Detect which cell encompasses the target text, then output its [x, y] center coordinate. 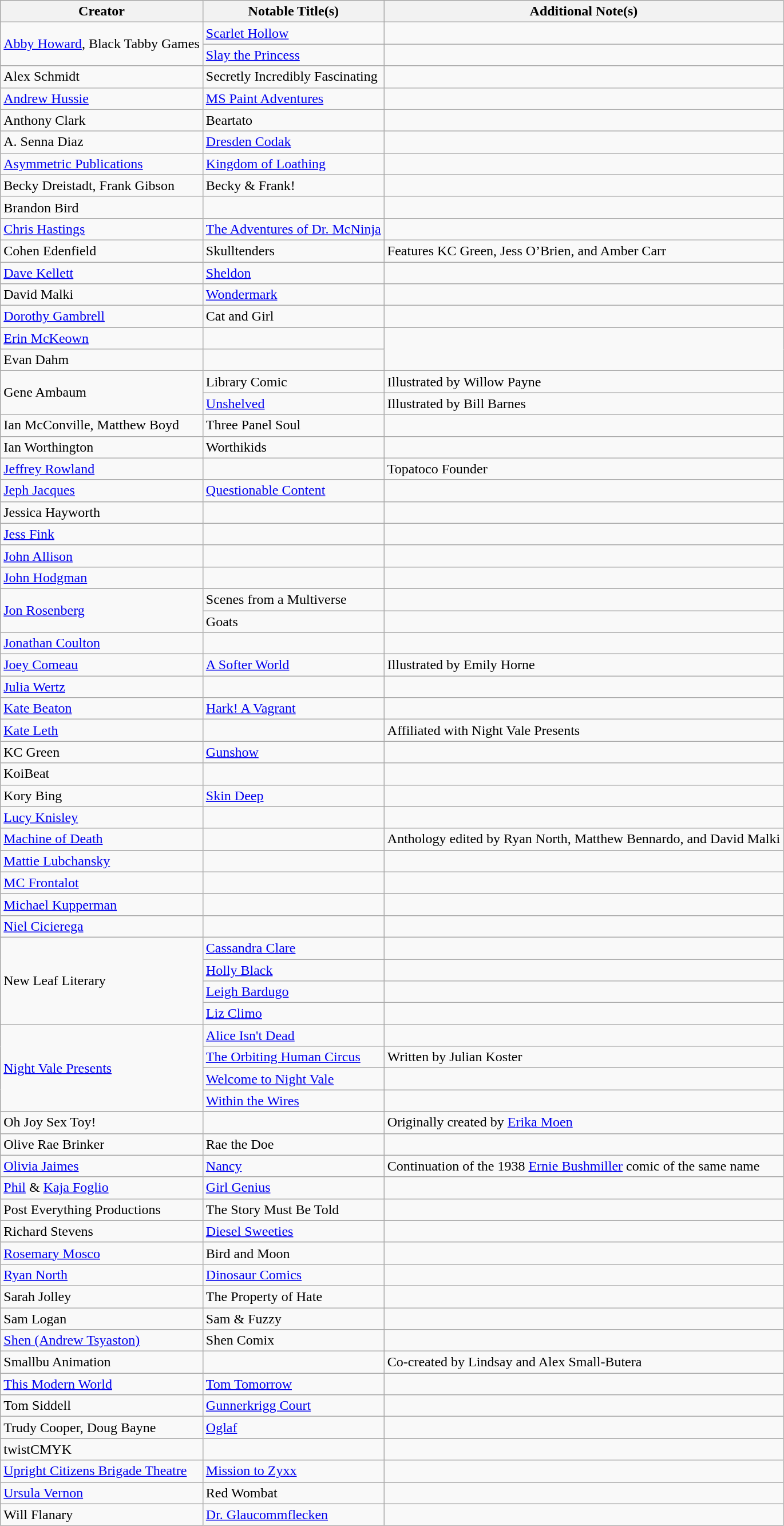
twistCMYK [102, 1449]
Upright Citizens Brigade Theatre [102, 1471]
Trudy Cooper, Doug Bayne [102, 1428]
Will Flanary [102, 1515]
Dr. Glaucommflecken [293, 1515]
Olive Rae Brinker [102, 1144]
Dorothy Gambrell [102, 317]
Shen (Andrew Tsyaston) [102, 1341]
Niel Cicierega [102, 926]
Notable Title(s) [293, 11]
Rosemary Mosco [102, 1253]
Diesel Sweeties [293, 1231]
Leigh Bardugo [293, 992]
Dresden Codak [293, 142]
Dinosaur Comics [293, 1275]
Within the Wires [293, 1101]
Additional Note(s) [584, 11]
Jon Rosenberg [102, 610]
Cohen Edenfield [102, 251]
Jess Fink [102, 534]
Smallbu Animation [102, 1362]
Dave Kellett [102, 273]
New Leaf Literary [102, 981]
Affiliated with Night Vale Presents [584, 730]
Alice Isn't Dead [293, 1035]
Scenes from a Multiverse [293, 599]
Worthikids [293, 447]
The Orbiting Human Circus [293, 1057]
Abby Howard, Black Tabby Games [102, 44]
Illustrated by Emily Horne [584, 665]
Jessica Hayworth [102, 512]
Co-created by Lindsay and Alex Small-Butera [584, 1362]
KC Green [102, 752]
Sam & Fuzzy [293, 1318]
Girl Genius [293, 1188]
Bird and Moon [293, 1253]
Rae the Doe [293, 1144]
Gene Ambaum [102, 393]
Shen Comix [293, 1341]
Ian Worthington [102, 447]
Gunnerkrigg Court [293, 1406]
Features KC Green, Jess O’Brien, and Amber Carr [584, 251]
Questionable Content [293, 491]
Tom Tomorrow [293, 1384]
Joey Comeau [102, 665]
MS Paint Adventures [293, 98]
A Softer World [293, 665]
Brandon Bird [102, 207]
A. Senna Diaz [102, 142]
Library Comic [293, 382]
Chris Hastings [102, 229]
Secretly Incredibly Fascinating [293, 77]
Alex Schmidt [102, 77]
Red Wombat [293, 1493]
Anthology edited by Ryan North, Matthew Bennardo, and David Malki [584, 839]
John Hodgman [102, 578]
Beartato [293, 120]
Ian McConville, Matthew Boyd [102, 425]
The Adventures of Dr. McNinja [293, 229]
Unshelved [293, 404]
Scarlet Hollow [293, 33]
Jonathan Coulton [102, 643]
Richard Stevens [102, 1231]
The Story Must Be Told [293, 1209]
Welcome to Night Vale [293, 1079]
Topatoco Founder [584, 469]
Illustrated by Bill Barnes [584, 404]
Erin McKeown [102, 338]
Ryan North [102, 1275]
Mission to Zyxx [293, 1471]
Illustrated by Willow Payne [584, 382]
Nancy [293, 1166]
This Modern World [102, 1384]
Michael Kupperman [102, 904]
Jeph Jacques [102, 491]
Wondermark [293, 295]
Night Vale Presents [102, 1068]
Ursula Vernon [102, 1493]
Sheldon [293, 273]
Holly Black [293, 970]
The Property of Hate [293, 1296]
Tom Siddell [102, 1406]
Anthony Clark [102, 120]
Lucy Knisley [102, 817]
Liz Climo [293, 1014]
Evan Dahm [102, 360]
Written by Julian Koster [584, 1057]
Originally created by Erika Moen [584, 1122]
Mattie Lubchansky [102, 861]
Jeffrey Rowland [102, 469]
Post Everything Productions [102, 1209]
Oglaf [293, 1428]
Olivia Jaimes [102, 1166]
Becky Dreistadt, Frank Gibson [102, 185]
Creator [102, 11]
Cassandra Clare [293, 948]
Becky & Frank! [293, 185]
Skin Deep [293, 796]
David Malki [102, 295]
Hark! A Vagrant [293, 709]
Machine of Death [102, 839]
Andrew Hussie [102, 98]
Oh Joy Sex Toy! [102, 1122]
Slay the Princess [293, 55]
KoiBeat [102, 774]
MC Frontalot [102, 883]
Skulltenders [293, 251]
Kory Bing [102, 796]
Kingdom of Loathing [293, 164]
Sarah Jolley [102, 1296]
John Allison [102, 556]
Three Panel Soul [293, 425]
Asymmetric Publications [102, 164]
Gunshow [293, 752]
Julia Wertz [102, 687]
Continuation of the 1938 Ernie Bushmiller comic of the same name [584, 1166]
Goats [293, 621]
Kate Leth [102, 730]
Phil & Kaja Foglio [102, 1188]
Kate Beaton [102, 709]
Cat and Girl [293, 317]
Sam Logan [102, 1318]
